Extract the [x, y] coordinate from the center of the cell holding the provided text.  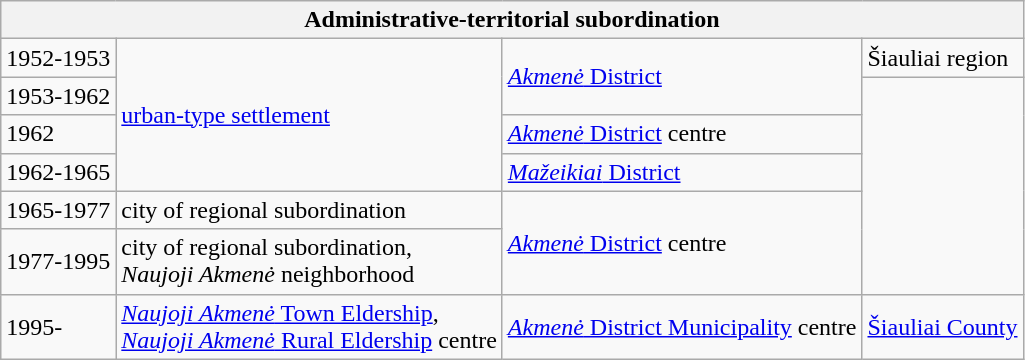
Administrative-territorial subordination [512, 20]
1962 [58, 134]
Šiauliai County [942, 326]
Šiauliai region [942, 58]
1965-1977 [58, 210]
Akmenė District Municipality centre [682, 326]
Mažeikiai District [682, 172]
1977-1995 [58, 262]
1995- [58, 326]
1953-1962 [58, 96]
1952-1953 [58, 58]
Akmenė District [682, 77]
city of regional subordination,Naujoji Akmenė neighborhood [310, 262]
Naujoji Akmenė Town Eldership,Naujoji Akmenė Rural Eldership centre [310, 326]
urban-type settlement [310, 115]
1962-1965 [58, 172]
city of regional subordination [310, 210]
